Capture the cell that displays the provided text and extract its [x, y] central coordinate. 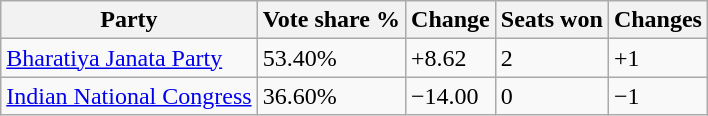
0 [552, 96]
53.40% [331, 58]
2 [552, 58]
Indian National Congress [129, 96]
+1 [658, 58]
−1 [658, 96]
Changes [658, 20]
Seats won [552, 20]
+8.62 [451, 58]
−14.00 [451, 96]
36.60% [331, 96]
Party [129, 20]
Change [451, 20]
Bharatiya Janata Party [129, 58]
Vote share % [331, 20]
